Return the (x, y) coordinate for the center point of the cell that contains the specified text.  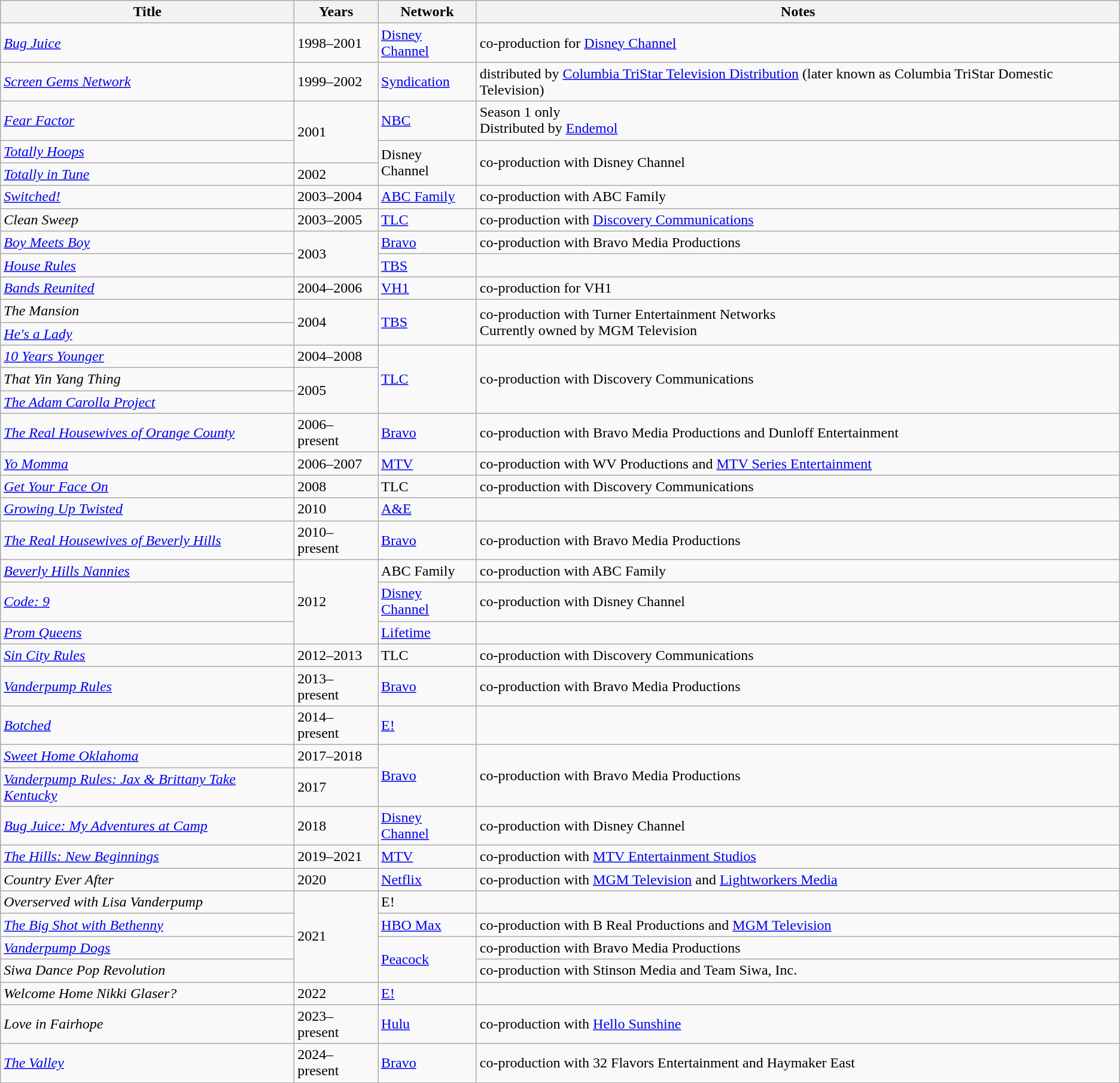
Bug Juice: My Adventures at Camp (147, 826)
Botched (147, 725)
co-production with Bravo Media Productions and Dunloff Entertainment (798, 433)
Beverly Hills Nannies (147, 571)
co-production with MTV Entertainment Studios (798, 857)
1998–2001 (336, 43)
Sweet Home Oklahoma (147, 756)
Country Ever After (147, 880)
HBO Max (427, 925)
2008 (336, 486)
2006–present (336, 433)
Get Your Face On (147, 486)
Siwa Dance Pop Revolution (147, 971)
1999–2002 (336, 81)
2017–2018 (336, 756)
2005 (336, 391)
Vanderpump Rules: Jax & Brittany Take Kentucky (147, 786)
Growing Up Twisted (147, 509)
co-production with Turner Entertainment NetworksCurrently owned by MGM Television (798, 322)
10 Years Younger (147, 357)
distributed by Columbia TriStar Television Distribution (later known as Columbia TriStar Domestic Television) (798, 81)
The Adam Carolla Project (147, 402)
Totally in Tune (147, 174)
co-production for VH1 (798, 288)
2018 (336, 826)
2019–2021 (336, 857)
Syndication (427, 81)
Sin City Rules (147, 655)
The Real Housewives of Orange County (147, 433)
2010 (336, 509)
Welcome Home Nikki Glaser? (147, 993)
Netflix (427, 880)
Clean Sweep (147, 220)
Season 1 onlyDistributed by Endemol (798, 121)
2010–present (336, 540)
Peacock (427, 959)
co-production with 32 Flavors Entertainment and Haymaker East (798, 1063)
Love in Fairhope (147, 1024)
Title (147, 12)
2022 (336, 993)
2003 (336, 254)
The Mansion (147, 311)
Lifetime (427, 632)
co-production with Hello Sunshine (798, 1024)
Code: 9 (147, 602)
2014–present (336, 725)
Vanderpump Dogs (147, 948)
2004–2008 (336, 357)
2001 (336, 132)
Fear Factor (147, 121)
2020 (336, 880)
co-production with B Real Productions and MGM Television (798, 925)
Hulu (427, 1024)
2002 (336, 174)
2003–2004 (336, 197)
2013–present (336, 686)
Network (427, 12)
co-production with Stinson Media and Team Siwa, Inc. (798, 971)
Years (336, 12)
2004–2006 (336, 288)
2023–present (336, 1024)
The Hills: New Beginnings (147, 857)
2003–2005 (336, 220)
2012 (336, 602)
The Valley (147, 1063)
Overserved with Lisa Vanderpump (147, 902)
co-production with MGM Television and Lightworkers Media (798, 880)
2024–present (336, 1063)
2006–2007 (336, 464)
Vanderpump Rules (147, 686)
Switched! (147, 197)
2021 (336, 936)
Bands Reunited (147, 288)
Bug Juice (147, 43)
VH1 (427, 288)
He's a Lady (147, 333)
The Real Housewives of Beverly Hills (147, 540)
The Big Shot with Bethenny (147, 925)
That Yin Yang Thing (147, 379)
House Rules (147, 265)
Yo Momma (147, 464)
A&E (427, 509)
Boy Meets Boy (147, 242)
Totally Hoops (147, 151)
co-production for Disney Channel (798, 43)
2004 (336, 322)
2012–2013 (336, 655)
Screen Gems Network (147, 81)
Notes (798, 12)
NBC (427, 121)
2017 (336, 786)
Prom Queens (147, 632)
co-production with WV Productions and MTV Series Entertainment (798, 464)
